Identify which cell holds the provided text, then report its (x, y) central coordinate. 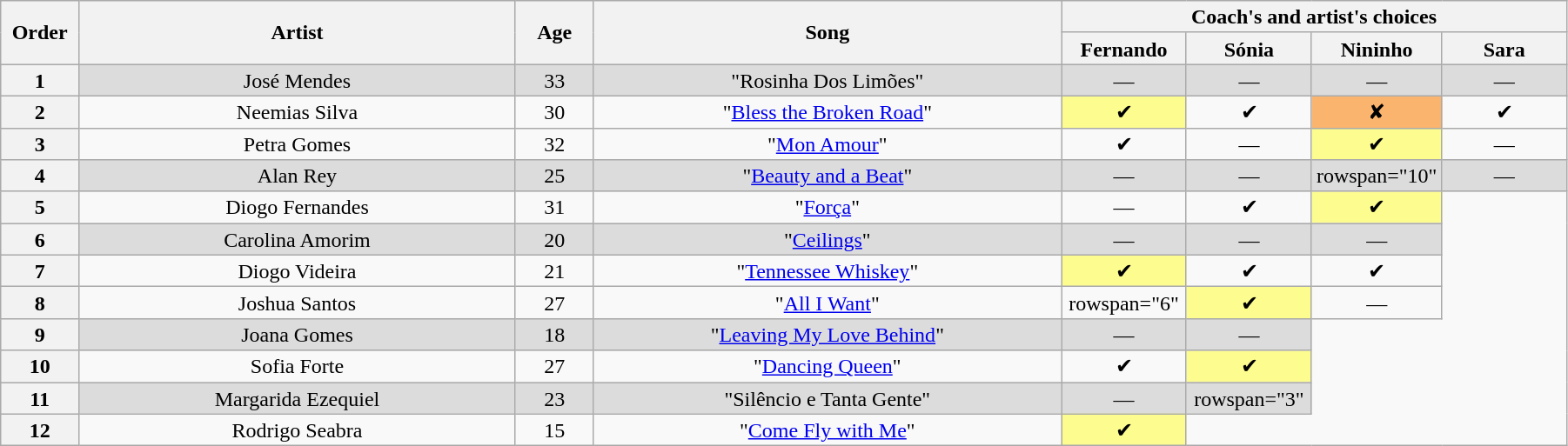
José Mendes (298, 80)
"Rosinha Dos Limões" (828, 80)
8 (40, 303)
10 (40, 367)
✘ (1377, 111)
3 (40, 144)
Margarida Ezequiel (298, 398)
"Leaving My Love Behind" (828, 334)
Artist (298, 33)
"Beauty and a Beat" (828, 176)
7 (40, 271)
Sara (1504, 49)
18 (554, 334)
Order (40, 33)
12 (40, 429)
25 (554, 176)
"Bless the Broken Road" (828, 111)
Age (554, 33)
Song (828, 33)
15 (554, 429)
rowspan="3" (1249, 398)
11 (40, 398)
33 (554, 80)
rowspan="10" (1377, 176)
"Ceilings" (828, 240)
"All I Want" (828, 303)
Coach's and artist's choices (1314, 17)
Fernando (1124, 49)
32 (554, 144)
"Força" (828, 207)
Alan Rey (298, 176)
9 (40, 334)
rowspan="6" (1124, 303)
Sofia Forte (298, 367)
Rodrigo Seabra (298, 429)
Carolina Amorim (298, 240)
"Mon Amour" (828, 144)
Diogo Videira (298, 271)
Joshua Santos (298, 303)
2 (40, 111)
1 (40, 80)
21 (554, 271)
23 (554, 398)
30 (554, 111)
4 (40, 176)
Petra Gomes (298, 144)
31 (554, 207)
"Come Fly with Me" (828, 429)
"Dancing Queen" (828, 367)
5 (40, 207)
6 (40, 240)
Nininho (1377, 49)
"Tennessee Whiskey" (828, 271)
Sónia (1249, 49)
20 (554, 240)
Joana Gomes (298, 334)
"Silêncio e Tanta Gente" (828, 398)
Diogo Fernandes (298, 207)
Neemias Silva (298, 111)
